Find where the given text appears and provide that cell's center as (X, Y) coordinate. 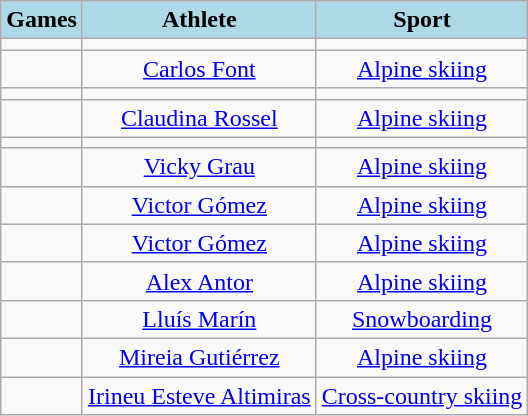
Snowboarding (422, 319)
Athlete (199, 20)
Claudina Rossel (199, 118)
Vicky Grau (199, 167)
Cross-country skiing (422, 395)
Sport (422, 20)
Carlos Font (199, 69)
Lluís Marín (199, 319)
Alex Antor (199, 281)
Games (42, 20)
Mireia Gutiérrez (199, 357)
Irineu Esteve Altimiras (199, 395)
